Search for the cell housing the specified text and yield its (x, y) center coordinate. 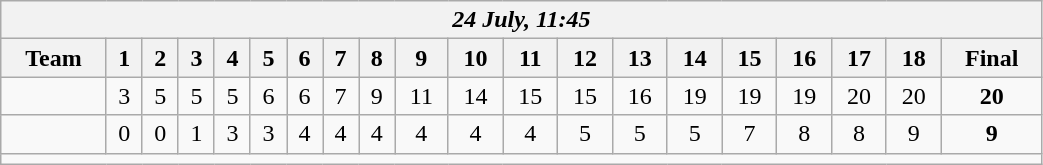
10 (476, 58)
12 (586, 58)
Final (992, 58)
17 (860, 58)
18 (914, 58)
2 (160, 58)
13 (640, 58)
Team (54, 58)
24 July, 11:45 (522, 20)
